Scan for the cell matching the given text and deliver its [X, Y] coordinate at center. 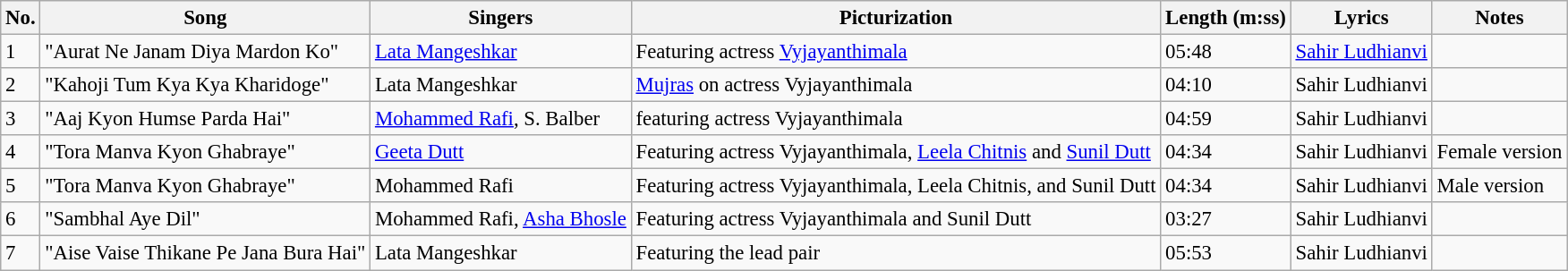
6 [21, 219]
4 [21, 152]
04:59 [1226, 119]
Male version [1499, 186]
Female version [1499, 152]
3 [21, 119]
03:27 [1226, 219]
Notes [1499, 18]
Featuring actress Vyjayanthimala [896, 52]
Lyrics [1361, 18]
Mujras on actress Vyjayanthimala [896, 85]
2 [21, 85]
1 [21, 52]
Song [206, 18]
Featuring actress Vyjayanthimala and Sunil Dutt [896, 219]
Geeta Dutt [501, 152]
Featuring actress Vyjayanthimala, Leela Chitnis, and Sunil Dutt [896, 186]
Featuring the lead pair [896, 253]
Singers [501, 18]
Featuring actress Vyjayanthimala, Leela Chitnis and Sunil Dutt [896, 152]
Mohammed Rafi, S. Balber [501, 119]
"Aise Vaise Thikane Pe Jana Bura Hai" [206, 253]
"Aurat Ne Janam Diya Mardon Ko" [206, 52]
Picturization [896, 18]
"Sambhal Aye Dil" [206, 219]
featuring actress Vyjayanthimala [896, 119]
Mohammed Rafi, Asha Bhosle [501, 219]
7 [21, 253]
05:48 [1226, 52]
Mohammed Rafi [501, 186]
05:53 [1226, 253]
"Kahoji Tum Kya Kya Kharidoge" [206, 85]
5 [21, 186]
"Aaj Kyon Humse Parda Hai" [206, 119]
No. [21, 18]
04:10 [1226, 85]
Length (m:ss) [1226, 18]
